Scan for the cell matching the given text and deliver its (x, y) coordinate at center. 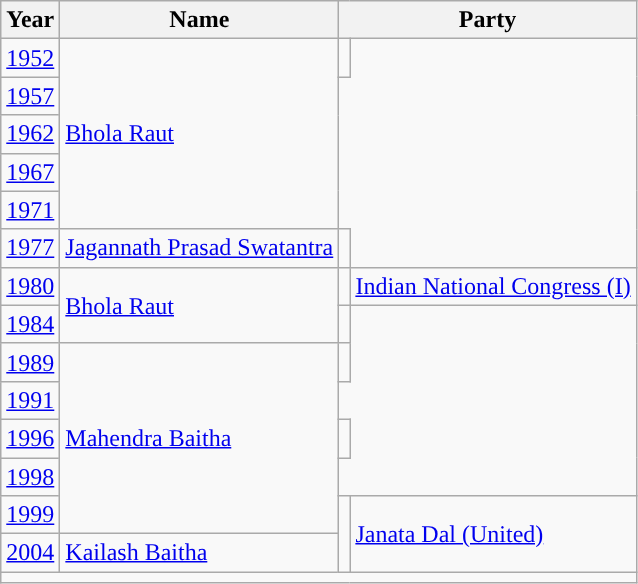
1998 (30, 477)
Kailash Baitha (200, 553)
1984 (30, 324)
Indian National Congress (I) (493, 286)
1980 (30, 286)
1952 (30, 58)
Party (488, 20)
Janata Dal (United) (493, 534)
Year (30, 20)
1977 (30, 248)
1996 (30, 438)
Mahendra Baitha (200, 438)
1967 (30, 172)
1957 (30, 96)
1991 (30, 400)
Name (200, 20)
1989 (30, 362)
1962 (30, 134)
1999 (30, 515)
1971 (30, 210)
2004 (30, 553)
Jagannath Prasad Swatantra (200, 248)
